Detect which cell encompasses the target text, then output its [x, y] center coordinate. 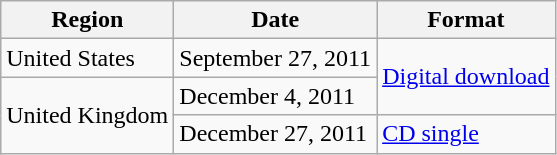
Date [276, 20]
United States [88, 58]
December 27, 2011 [276, 134]
Digital download [466, 77]
United Kingdom [88, 115]
Region [88, 20]
Format [466, 20]
CD single [466, 134]
September 27, 2011 [276, 58]
December 4, 2011 [276, 96]
